Locate the cell with the specified text and output its [X, Y] center coordinate. 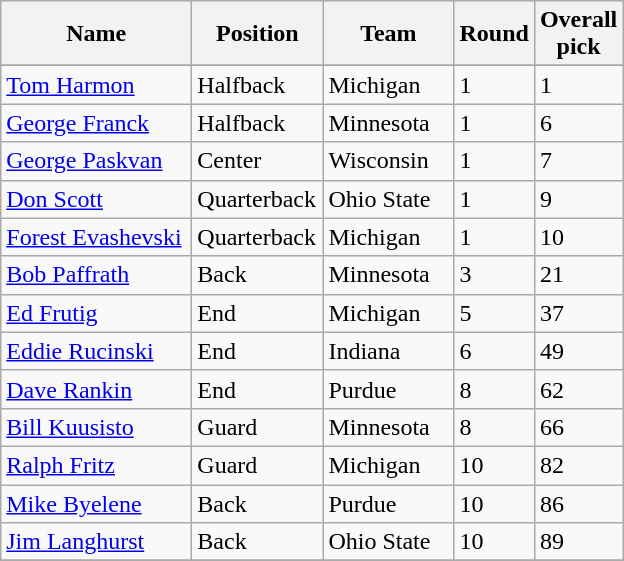
Name [96, 34]
62 [578, 389]
Tom Harmon [96, 85]
Forest Evashevski [96, 237]
Jim Langhurst [96, 542]
Eddie Rucinski [96, 351]
Team [388, 34]
Mike Byelene [96, 503]
George Franck [96, 123]
Dave Rankin [96, 389]
37 [578, 313]
3 [494, 275]
86 [578, 503]
66 [578, 427]
Indiana [388, 351]
7 [578, 161]
21 [578, 275]
Position [258, 34]
82 [578, 465]
Overall pick [578, 34]
Center [258, 161]
9 [578, 199]
Wisconsin [388, 161]
5 [494, 313]
Ralph Fritz [96, 465]
Bill Kuusisto [96, 427]
George Paskvan [96, 161]
49 [578, 351]
89 [578, 542]
Round [494, 34]
Bob Paffrath [96, 275]
Don Scott [96, 199]
Ed Frutig [96, 313]
